From the cell containing the given text, extract its center point as (X, Y) coordinate. 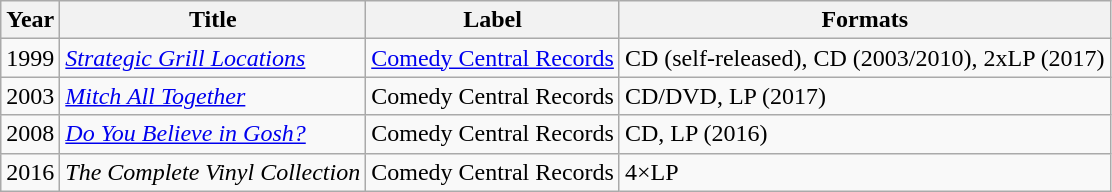
CD, LP (2016) (864, 134)
2008 (30, 134)
1999 (30, 58)
2003 (30, 96)
Strategic Grill Locations (213, 58)
Do You Believe in Gosh? (213, 134)
CD (self-released), CD (2003/2010), 2xLP (2017) (864, 58)
4×LP (864, 172)
Year (30, 20)
Title (213, 20)
Label (493, 20)
2016 (30, 172)
Formats (864, 20)
Mitch All Together (213, 96)
The Complete Vinyl Collection (213, 172)
CD/DVD, LP (2017) (864, 96)
